For the text-containing cell, return its midpoint in (x, y) coordinate format. 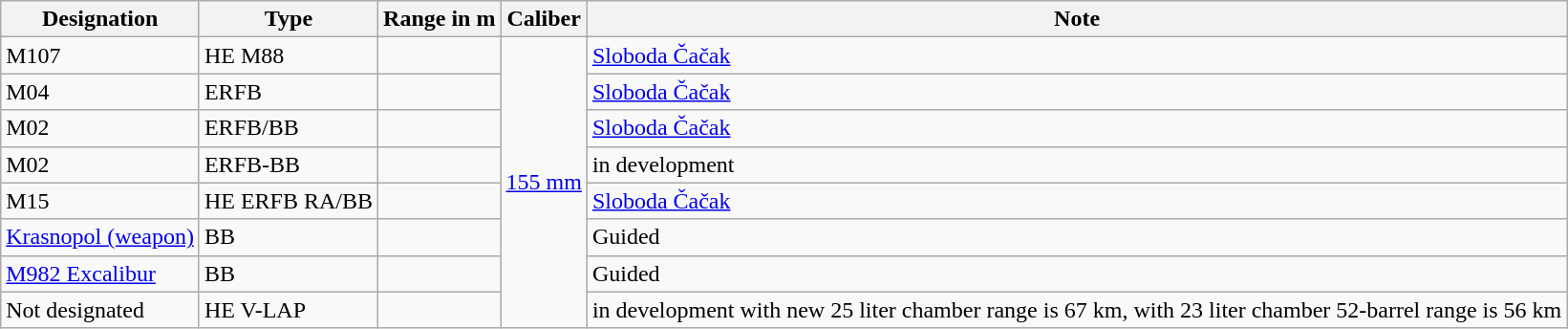
Note (1076, 19)
in development (1076, 164)
155 mm (544, 183)
ERFB-BB (289, 164)
M04 (100, 92)
Not designated (100, 310)
Designation (100, 19)
Caliber (544, 19)
HE ERFB RA/BB (289, 201)
Krasnopol (weapon) (100, 237)
M107 (100, 55)
M982 Excalibur (100, 274)
HE M88 (289, 55)
M15 (100, 201)
ERFB/BB (289, 128)
Type (289, 19)
ERFB (289, 92)
Range in m (440, 19)
in development with new 25 liter chamber range is 67 km, with 23 liter chamber 52-barrel range is 56 km (1076, 310)
HE V-LAP (289, 310)
